From the cell containing the given text, extract its center point as [X, Y] coordinate. 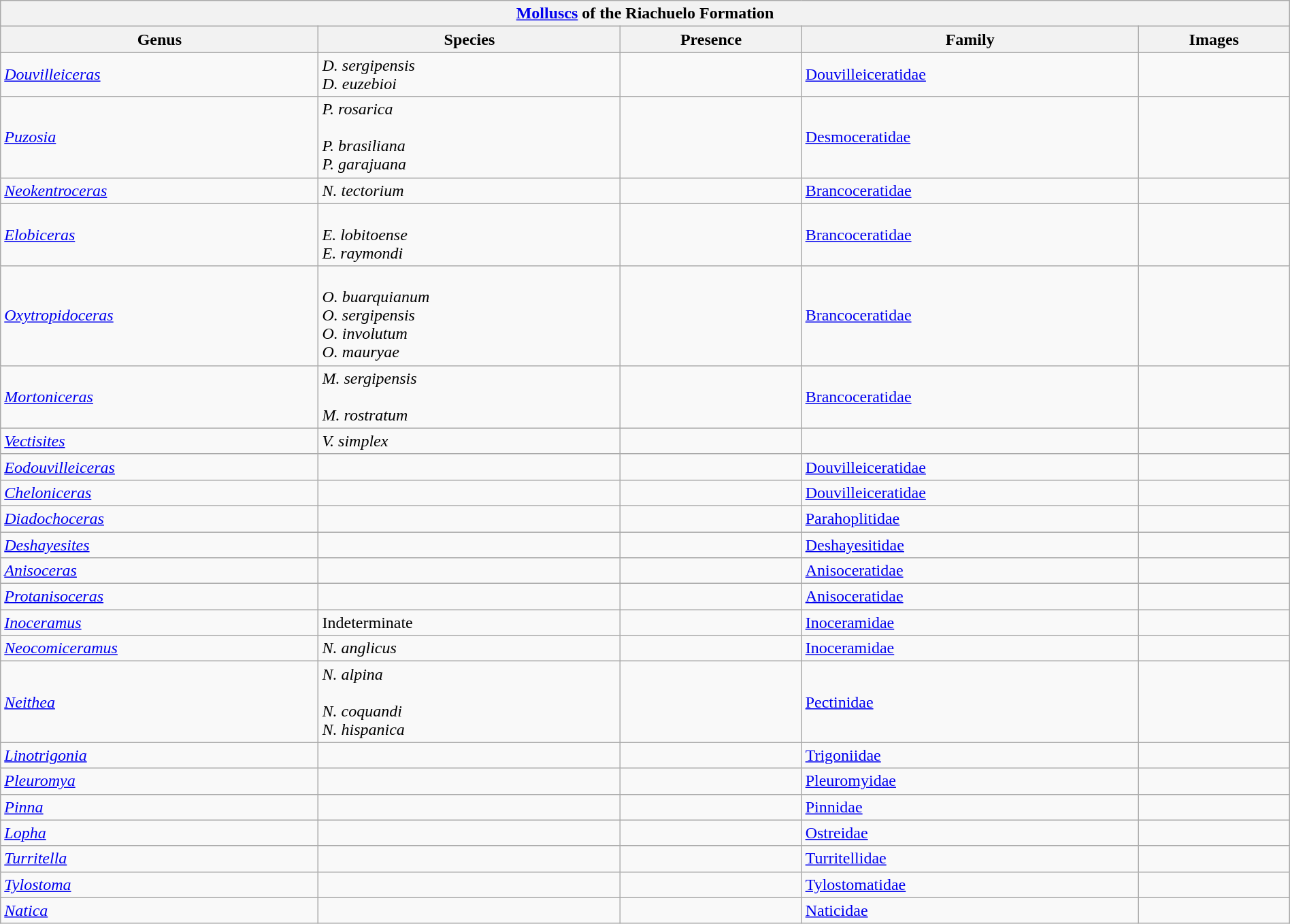
Molluscs of the Riachuelo Formation [645, 14]
Deshayesites [159, 545]
Anisoceras [159, 571]
Natica [159, 910]
Presence [711, 39]
Turritella [159, 859]
Deshayesitidae [970, 545]
Puzosia [159, 137]
V. simplex [469, 441]
Linotrigonia [159, 755]
Images [1214, 39]
Turritellidae [970, 859]
Mortoniceras [159, 397]
Ostreidae [970, 833]
Species [469, 39]
Indeterminate [469, 623]
O. buarquianumO. sergipensis O. involutum O. mauryae [469, 316]
Vectisites [159, 441]
E. lobitoenseE. raymondi [469, 235]
Elobiceras [159, 235]
Pleuromyidae [970, 781]
N. tectorium [469, 191]
Naticidae [970, 910]
Pinna [159, 807]
Douvilleiceras [159, 75]
Desmoceratidae [970, 137]
Diadochoceras [159, 518]
Inoceramus [159, 623]
Neocomiceramus [159, 648]
Oxytropidoceras [159, 316]
Tylostoma [159, 885]
Pectinidae [970, 702]
N. anglicus [469, 648]
Tylostomatidae [970, 885]
Pleuromya [159, 781]
Cheloniceras [159, 493]
Parahoplitidae [970, 518]
D. sergipensisD. euzebioi [469, 75]
Protanisoceras [159, 597]
Lopha [159, 833]
Pinnidae [970, 807]
M. sergipensisM. rostratum [469, 397]
N. alpinaN. coquandi N. hispanica [469, 702]
Family [970, 39]
Genus [159, 39]
Trigoniidae [970, 755]
Eodouvilleiceras [159, 467]
Neithea [159, 702]
P. rosaricaP. brasiliana P. garajuana [469, 137]
Neokentroceras [159, 191]
